Return [X, Y] of the center of cell containing provided text 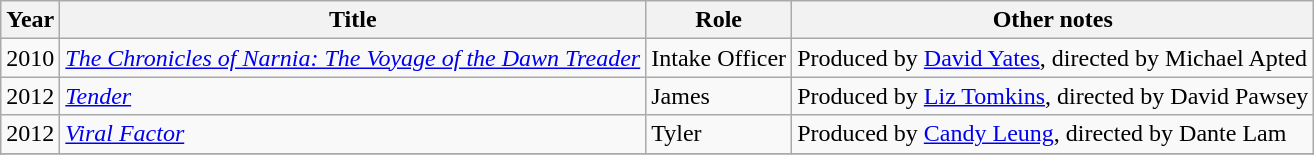
2010 [30, 58]
Title [353, 20]
Viral Factor [353, 134]
Year [30, 20]
Role [719, 20]
James [719, 96]
Tyler [719, 134]
Other notes [1053, 20]
The Chronicles of Narnia: The Voyage of the Dawn Treader [353, 58]
Produced by Liz Tomkins, directed by David Pawsey [1053, 96]
Intake Officer [719, 58]
Produced by Candy Leung, directed by Dante Lam [1053, 134]
Produced by David Yates, directed by Michael Apted [1053, 58]
Tender [353, 96]
